Return (X, Y) of the center of cell containing provided text 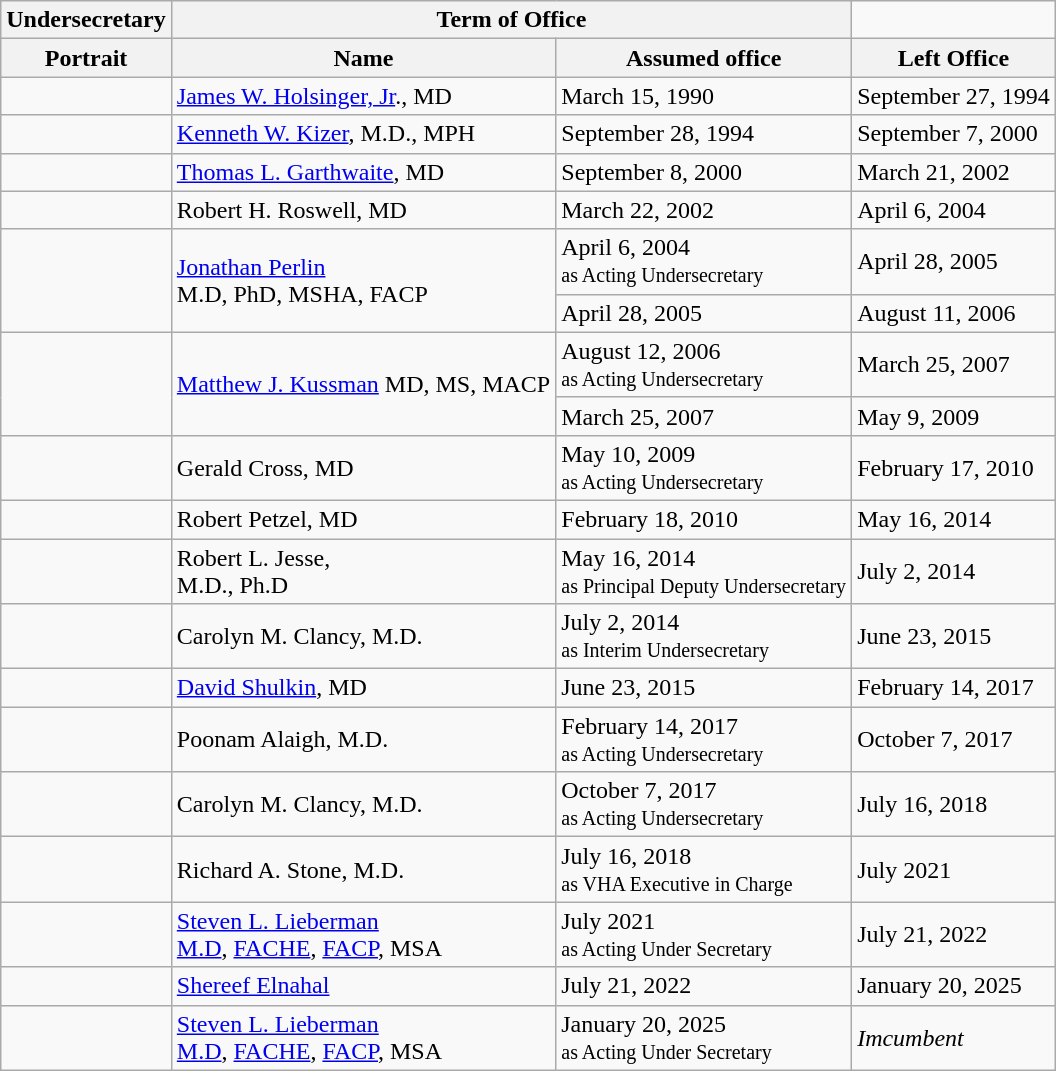
January 20, 2025 (954, 986)
David Shulkin, MD (363, 688)
July 16, 2018 (954, 804)
March 21, 2002 (954, 172)
April 6, 2004 (954, 210)
September 27, 1994 (954, 96)
Thomas L. Garthwaite, MD (363, 172)
May 10, 2009as Acting Undersecretary (704, 468)
August 12, 2006as Acting Undersecretary (704, 364)
February 14, 2017 (954, 688)
Matthew J. Kussman MD, MS, MACP (363, 384)
Imcumbent (954, 1038)
October 7, 2017as Acting Undersecretary (704, 804)
Robert Petzel, MD (363, 519)
Term of Office (511, 20)
James W. Holsinger, Jr., MD (363, 96)
May 16, 2014as Principal Deputy Undersecretary (704, 570)
March 22, 2002 (704, 210)
Left Office (954, 58)
Jonathan PerlinM.D, PhD, MSHA, FACP (363, 280)
May 16, 2014 (954, 519)
May 9, 2009 (954, 416)
July 16, 2018as VHA Executive in Charge (704, 870)
September 28, 1994 (704, 134)
February 18, 2010 (704, 519)
Poonam Alaigh, M.D. (363, 740)
Undersecretary (86, 20)
September 7, 2000 (954, 134)
February 14, 2017as Acting Undersecretary (704, 740)
Gerald Cross, MD (363, 468)
July 2, 2014 (954, 570)
Shereef Elnahal (363, 986)
April 6, 2004as Acting Undersecretary (704, 262)
September 8, 2000 (704, 172)
July 2021as Acting Under Secretary (704, 934)
Robert L. Jesse,M.D., Ph.D (363, 570)
Portrait (86, 58)
March 15, 1990 (704, 96)
October 7, 2017 (954, 740)
January 20, 2025as Acting Under Secretary (704, 1038)
Assumed office (704, 58)
August 11, 2006 (954, 313)
February 17, 2010 (954, 468)
Robert H. Roswell, MD (363, 210)
Name (363, 58)
July 2021 (954, 870)
Kenneth W. Kizer, M.D., MPH (363, 134)
July 2, 2014as Interim Undersecretary (704, 636)
Richard A. Stone, M.D. (363, 870)
